Capture the cell that displays the provided text and extract its (X, Y) central coordinate. 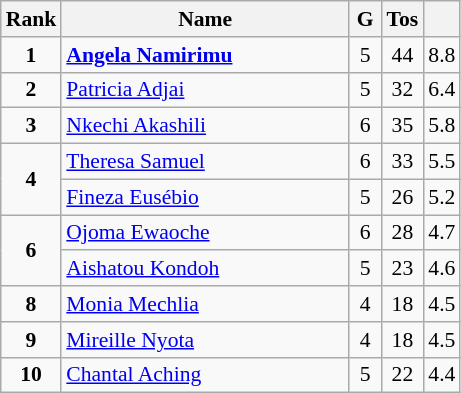
5.2 (442, 197)
Nkechi Akashili (205, 126)
G (366, 19)
22 (403, 375)
4.4 (442, 375)
28 (403, 233)
33 (403, 162)
Monia Mechlia (205, 304)
8 (32, 304)
Chantal Aching (205, 375)
Fineza Eusébio (205, 197)
Name (205, 19)
32 (403, 90)
Aishatou Kondoh (205, 269)
3 (32, 126)
Patricia Adjai (205, 90)
5.5 (442, 162)
10 (32, 375)
Mireille Nyota (205, 340)
Tos (403, 19)
Theresa Samuel (205, 162)
6.4 (442, 90)
35 (403, 126)
Rank (32, 19)
Ojoma Ewaoche (205, 233)
Angela Namirimu (205, 55)
1 (32, 55)
44 (403, 55)
23 (403, 269)
2 (32, 90)
4.7 (442, 233)
8.8 (442, 55)
4.6 (442, 269)
9 (32, 340)
5.8 (442, 126)
26 (403, 197)
